Pinpoint the cell where the given text exists, returning its (X, Y) midpoint coordinate. 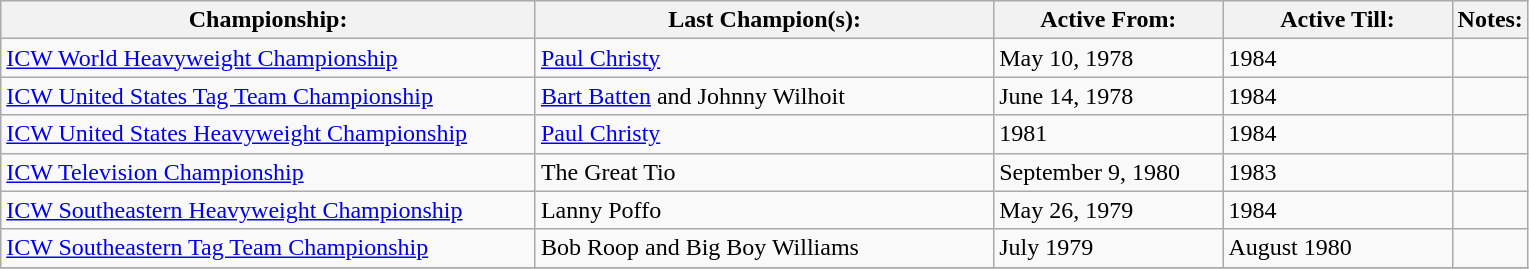
May 26, 1979 (1108, 210)
1981 (1108, 134)
ICW World Heavyweight Championship (268, 58)
The Great Tio (764, 172)
July 1979 (1108, 248)
ICW United States Tag Team Championship (268, 96)
ICW Television Championship (268, 172)
Championship: (268, 20)
1983 (1338, 172)
Lanny Poffo (764, 210)
Bart Batten and Johnny Wilhoit (764, 96)
June 14, 1978 (1108, 96)
ICW Southeastern Heavyweight Championship (268, 210)
Last Champion(s): (764, 20)
August 1980 (1338, 248)
Notes: (1490, 20)
May 10, 1978 (1108, 58)
ICW United States Heavyweight Championship (268, 134)
Active Till: (1338, 20)
Active From: (1108, 20)
September 9, 1980 (1108, 172)
Bob Roop and Big Boy Williams (764, 248)
ICW Southeastern Tag Team Championship (268, 248)
